Determine the (X, Y) coordinate at the center of the cell enclosing the given text.  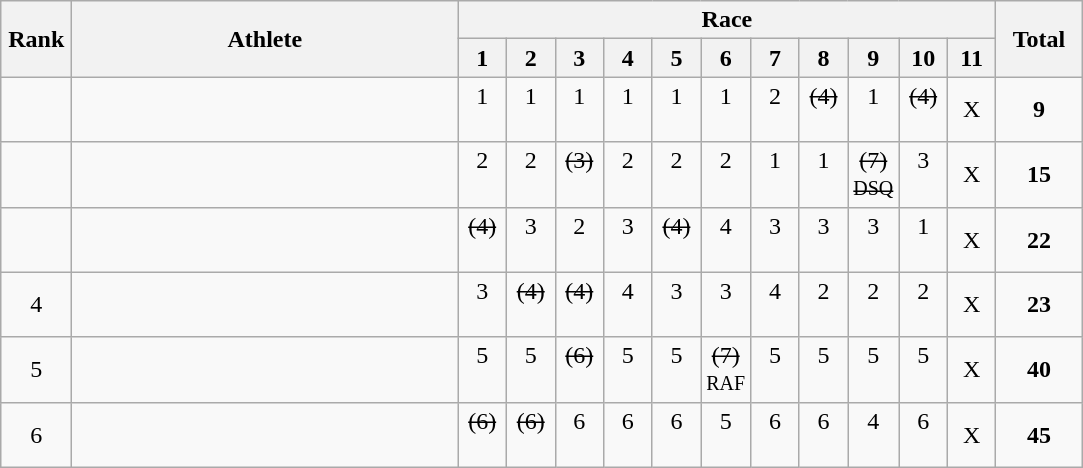
Rank (36, 39)
10 (924, 58)
(3) (580, 174)
23 (1039, 304)
40 (1039, 370)
Athlete (265, 39)
11 (972, 58)
(7)RAF (726, 370)
Total (1039, 39)
45 (1039, 434)
7 (776, 58)
22 (1039, 240)
(7)DSQ (874, 174)
15 (1039, 174)
8 (824, 58)
Race (727, 20)
